Find where the given text appears and provide that cell's center as (X, Y) coordinate. 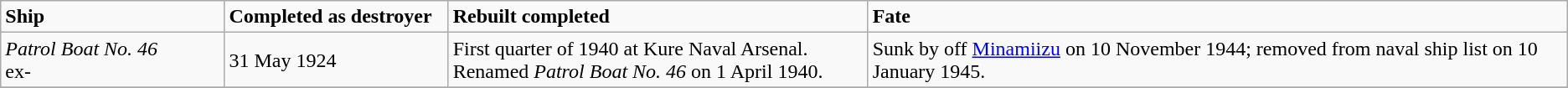
First quarter of 1940 at Kure Naval Arsenal.Renamed Patrol Boat No. 46 on 1 April 1940. (658, 60)
Ship (112, 17)
Completed as destroyer (337, 17)
31 May 1924 (337, 60)
Patrol Boat No. 46ex- (112, 60)
Sunk by off Minamiizu on 10 November 1944; removed from naval ship list on 10 January 1945. (1218, 60)
Fate (1218, 17)
Rebuilt completed (658, 17)
